Capture the cell that displays the provided text and extract its [X, Y] central coordinate. 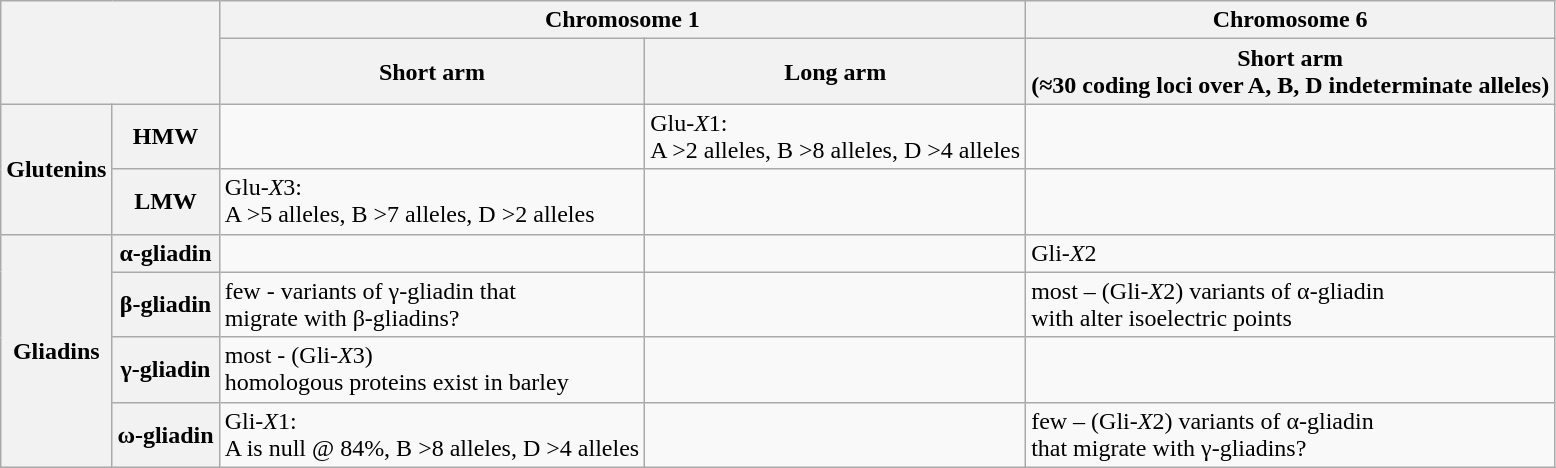
few – (Gli-X2) variants of α-gliadinthat migrate with γ-gliadins? [1290, 434]
LMW [166, 202]
Gliadins [56, 350]
Short arm [432, 72]
ω-gliadin [166, 434]
Chromosome 6 [1290, 20]
Gli-X1:A is null @ 84%, B >8 alleles, D >4 alleles [432, 434]
Glutenins [56, 169]
Short arm(≈30 coding loci over A, B, D indeterminate alleles) [1290, 72]
Chromosome 1 [622, 20]
γ-gliadin [166, 370]
few - variants of γ-gliadin thatmigrate with β-gliadins? [432, 304]
Glu-X3:A >5 alleles, B >7 alleles, D >2 alleles [432, 202]
Glu-X1:A >2 alleles, B >8 alleles, D >4 alleles [836, 136]
α-gliadin [166, 253]
most – (Gli-X2) variants of α-gliadinwith alter isoelectric points [1290, 304]
most - (Gli-X3)homologous proteins exist in barley [432, 370]
Gli-X2 [1290, 253]
Long arm [836, 72]
β-gliadin [166, 304]
HMW [166, 136]
